Return the [X, Y] coordinate for the center point of the cell that contains the specified text.  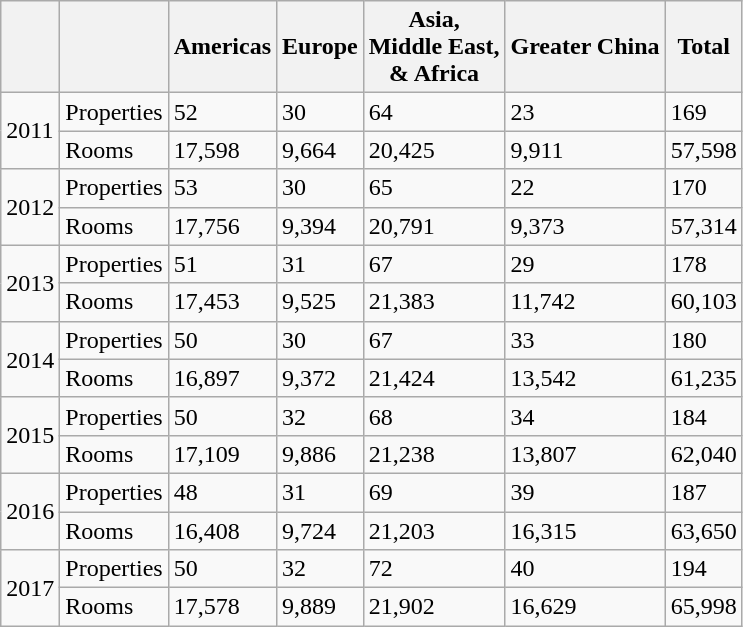
Total [704, 47]
180 [704, 340]
178 [704, 264]
39 [585, 492]
17,453 [222, 302]
72 [434, 569]
48 [222, 492]
68 [434, 416]
20,425 [434, 150]
9,525 [320, 302]
9,889 [320, 607]
13,542 [585, 378]
21,203 [434, 531]
62,040 [704, 454]
29 [585, 264]
20,791 [434, 226]
2016 [30, 511]
169 [704, 112]
69 [434, 492]
17,109 [222, 454]
17,756 [222, 226]
52 [222, 112]
11,742 [585, 302]
184 [704, 416]
Asia,Middle East,& Africa [434, 47]
57,598 [704, 150]
21,424 [434, 378]
33 [585, 340]
16,408 [222, 531]
60,103 [704, 302]
65 [434, 188]
9,373 [585, 226]
64 [434, 112]
Europe [320, 47]
34 [585, 416]
61,235 [704, 378]
16,897 [222, 378]
17,578 [222, 607]
2013 [30, 283]
2011 [30, 131]
63,650 [704, 531]
13,807 [585, 454]
2014 [30, 359]
194 [704, 569]
9,664 [320, 150]
Americas [222, 47]
170 [704, 188]
21,238 [434, 454]
9,724 [320, 531]
Greater China [585, 47]
65,998 [704, 607]
40 [585, 569]
2015 [30, 435]
23 [585, 112]
22 [585, 188]
51 [222, 264]
16,315 [585, 531]
187 [704, 492]
21,902 [434, 607]
9,394 [320, 226]
57,314 [704, 226]
17,598 [222, 150]
53 [222, 188]
9,372 [320, 378]
16,629 [585, 607]
9,886 [320, 454]
2012 [30, 207]
9,911 [585, 150]
21,383 [434, 302]
2017 [30, 588]
